Pinpoint the cell where the given text exists, returning its (X, Y) midpoint coordinate. 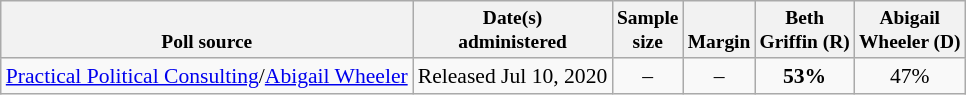
Date(s)administered (513, 30)
Practical Political Consulting/Abigail Wheeler (207, 76)
BethGriffin (R) (804, 30)
AbigailWheeler (D) (910, 30)
53% (804, 76)
Released Jul 10, 2020 (513, 76)
47% (910, 76)
Margin (719, 30)
Samplesize (648, 30)
Poll source (207, 30)
